Search for the cell housing the specified text and yield its [X, Y] center coordinate. 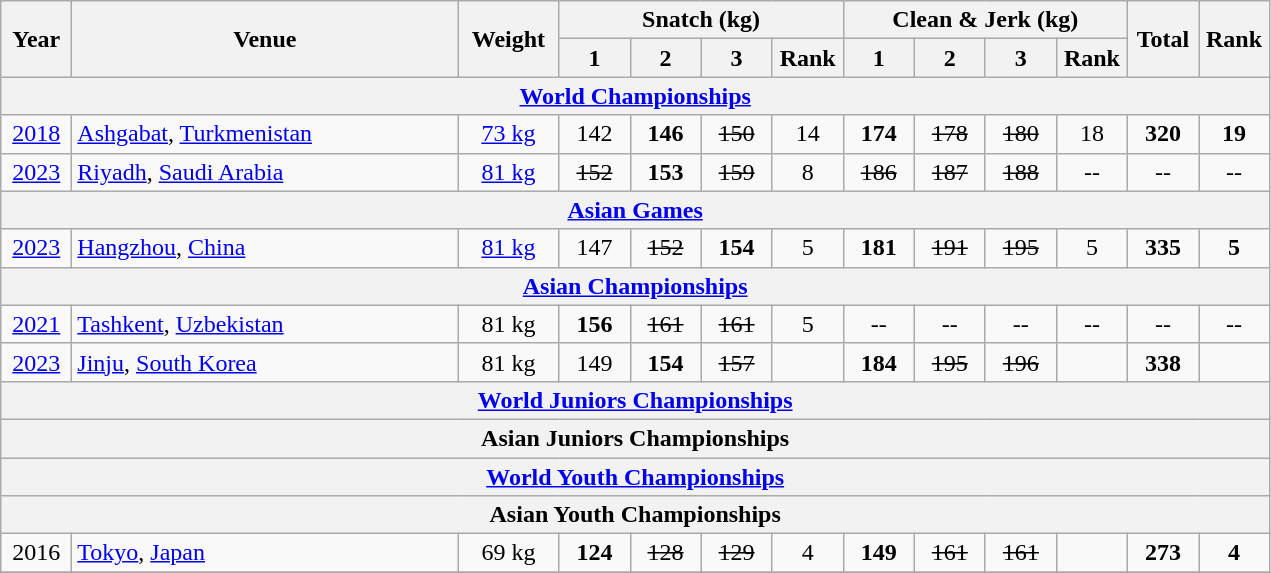
129 [736, 553]
8 [808, 172]
Ashgabat, Turkmenistan [265, 134]
14 [808, 134]
159 [736, 172]
335 [1162, 248]
2021 [36, 324]
187 [950, 172]
150 [736, 134]
Asian Championships [636, 286]
157 [736, 362]
73 kg [508, 134]
156 [594, 324]
174 [878, 134]
184 [878, 362]
191 [950, 248]
2016 [36, 553]
273 [1162, 553]
128 [666, 553]
19 [1234, 134]
142 [594, 134]
147 [594, 248]
196 [1020, 362]
153 [666, 172]
World Championships [636, 96]
69 kg [508, 553]
Tokyo, Japan [265, 553]
Clean & Jerk (kg) [985, 20]
146 [666, 134]
181 [878, 248]
338 [1162, 362]
Riyadh, Saudi Arabia [265, 172]
Tashkent, Uzbekistan [265, 324]
Hangzhou, China [265, 248]
124 [594, 553]
178 [950, 134]
Total [1162, 39]
186 [878, 172]
Weight [508, 39]
320 [1162, 134]
Year [36, 39]
18 [1092, 134]
Venue [265, 39]
Jinju, South Korea [265, 362]
Snatch (kg) [701, 20]
World Juniors Championships [636, 400]
188 [1020, 172]
World Youth Championships [636, 477]
2018 [36, 134]
Asian Games [636, 210]
180 [1020, 134]
Asian Youth Championships [636, 515]
Asian Juniors Championships [636, 438]
